Find where the given text appears and provide that cell's center as [X, Y] coordinate. 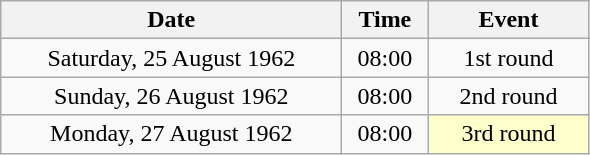
Date [172, 20]
1st round [508, 58]
3rd round [508, 134]
Event [508, 20]
Monday, 27 August 1962 [172, 134]
Sunday, 26 August 1962 [172, 96]
2nd round [508, 96]
Time [385, 20]
Saturday, 25 August 1962 [172, 58]
